Find where the given text appears and provide that cell's center as [X, Y] coordinate. 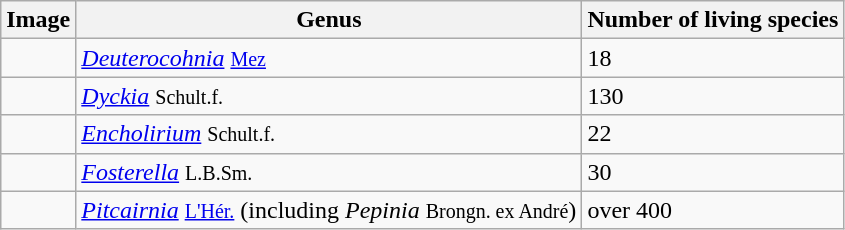
Image [38, 20]
Encholirium Schult.f. [329, 134]
18 [713, 58]
Fosterella L.B.Sm. [329, 172]
22 [713, 134]
Deuterocohnia Mez [329, 58]
Number of living species [713, 20]
30 [713, 172]
Dyckia Schult.f. [329, 96]
Genus [329, 20]
Pitcairnia L'Hér. (including Pepinia Brongn. ex André) [329, 210]
over 400 [713, 210]
130 [713, 96]
